Capture the cell that displays the provided text and extract its (x, y) central coordinate. 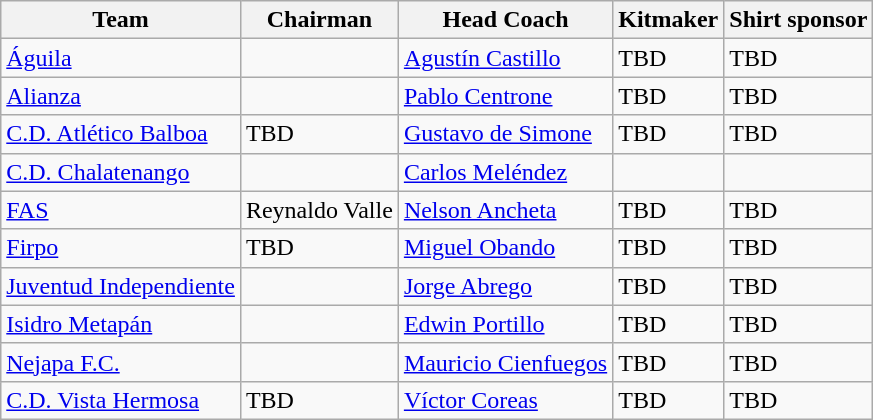
Gustavo de Simone (505, 134)
Mauricio Cienfuegos (505, 362)
Head Coach (505, 20)
Shirt sponsor (798, 20)
Juventud Independiente (121, 286)
Víctor Coreas (505, 400)
Águila (121, 58)
FAS (121, 210)
C.D. Chalatenango (121, 172)
Kitmaker (668, 20)
Nejapa F.C. (121, 362)
Carlos Meléndez (505, 172)
Alianza (121, 96)
Pablo Centrone (505, 96)
Team (121, 20)
Nelson Ancheta (505, 210)
Reynaldo Valle (319, 210)
Jorge Abrego (505, 286)
Firpo (121, 248)
Chairman (319, 20)
C.D. Vista Hermosa (121, 400)
Agustín Castillo (505, 58)
Isidro Metapán (121, 324)
C.D. Atlético Balboa (121, 134)
Miguel Obando (505, 248)
Edwin Portillo (505, 324)
